Search for the cell housing the specified text and yield its [x, y] center coordinate. 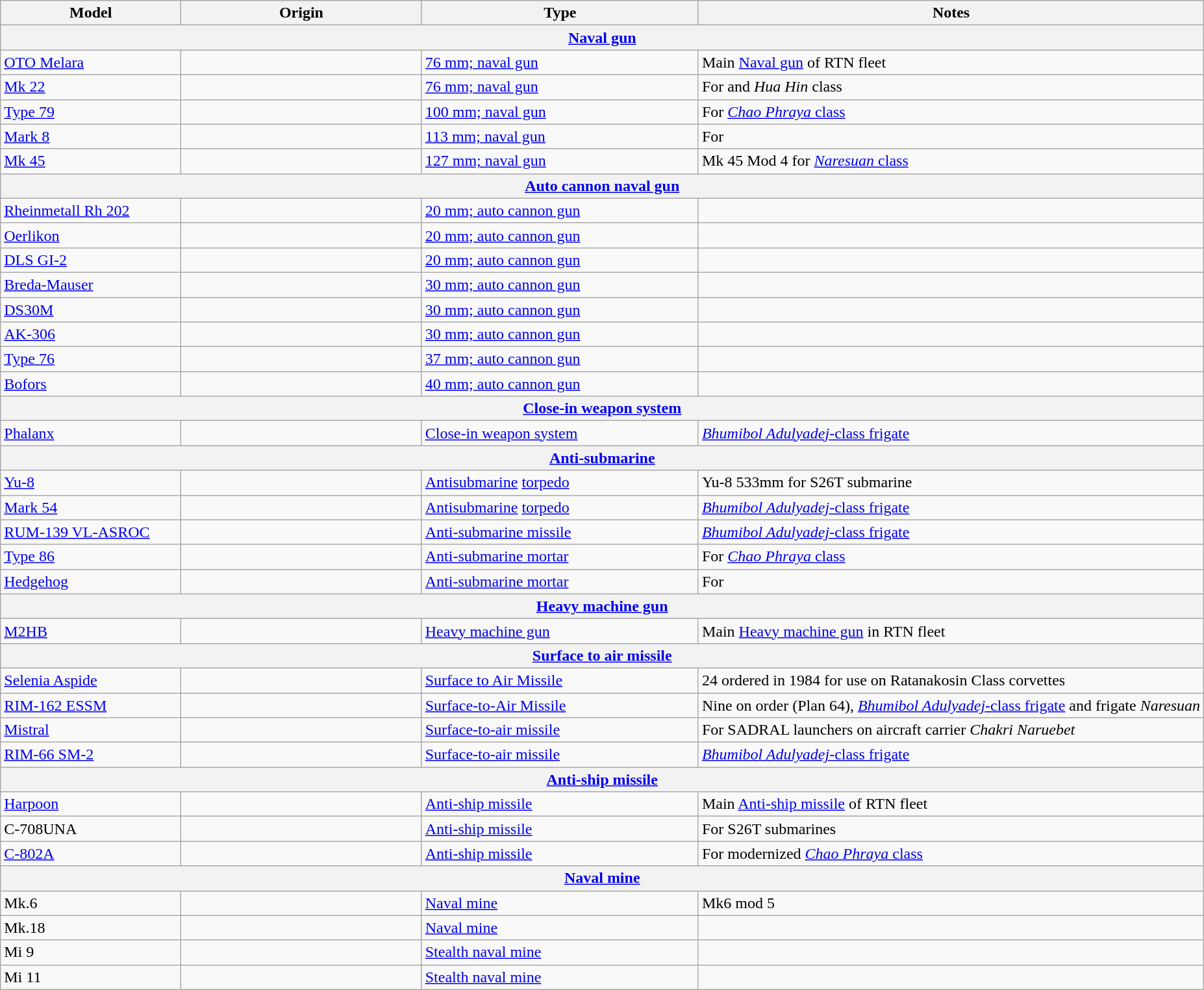
Auto cannon naval gun [603, 186]
Mk 45 [91, 161]
24 ordered in 1984 for use on Ratanakosin Class corvettes [951, 680]
Breda-Mauser [91, 285]
Anti-submarine [603, 458]
Main Anti-ship missile of RTN fleet [951, 804]
Mk 45 Mod 4 for Naresuan class [951, 161]
Nine on order (Plan 64), Bhumibol Adulyadej-class frigate and frigate Naresuan [951, 705]
RUM-139 VL-ASROC [91, 532]
Mi 11 [91, 977]
100 mm; naval gun [560, 112]
For modernized Chao Phraya class [951, 854]
Hedgehog [91, 581]
40 mm; auto cannon gun [560, 384]
For S26T submarines [951, 829]
Naval gun [603, 38]
Mk.6 [91, 903]
Main Heavy machine gun in RTN fleet [951, 631]
Rheinmetall Rh 202 [91, 210]
Bofors [91, 384]
Notes [951, 13]
For SADRAL launchers on aircraft carrier Chakri Naruebet [951, 730]
Mk 22 [91, 87]
RIM-66 SM-2 [91, 755]
For and Hua Hin class [951, 87]
Oerlikon [91, 235]
37 mm; auto cannon gun [560, 359]
Anti-submarine missile [560, 532]
DS30M [91, 310]
RIM-162 ESSM [91, 705]
Harpoon [91, 804]
Mk.18 [91, 928]
Mk6 mod 5 [951, 903]
Type 86 [91, 557]
Type [560, 13]
Model [91, 13]
127 mm; naval gun [560, 161]
113 mm; naval gun [560, 136]
Surface-to-Air Missile [560, 705]
AK-306 [91, 335]
Mark 54 [91, 507]
Main Naval gun of RTN fleet [951, 62]
Origin [301, 13]
Mistral [91, 730]
Yu-8 [91, 483]
Yu-8 533mm for S26T submarine [951, 483]
M2HB [91, 631]
C-802A [91, 854]
C-708UNA [91, 829]
Selenia Aspide [91, 680]
Mi 9 [91, 952]
DLS GI-2 [91, 260]
Type 76 [91, 359]
OTO Melara [91, 62]
Type 79 [91, 112]
Mark 8 [91, 136]
Surface to air missile [603, 655]
Phalanx [91, 433]
Surface to Air Missile [560, 680]
